Determine the (x, y) coordinate at the center of the cell enclosing the given text.  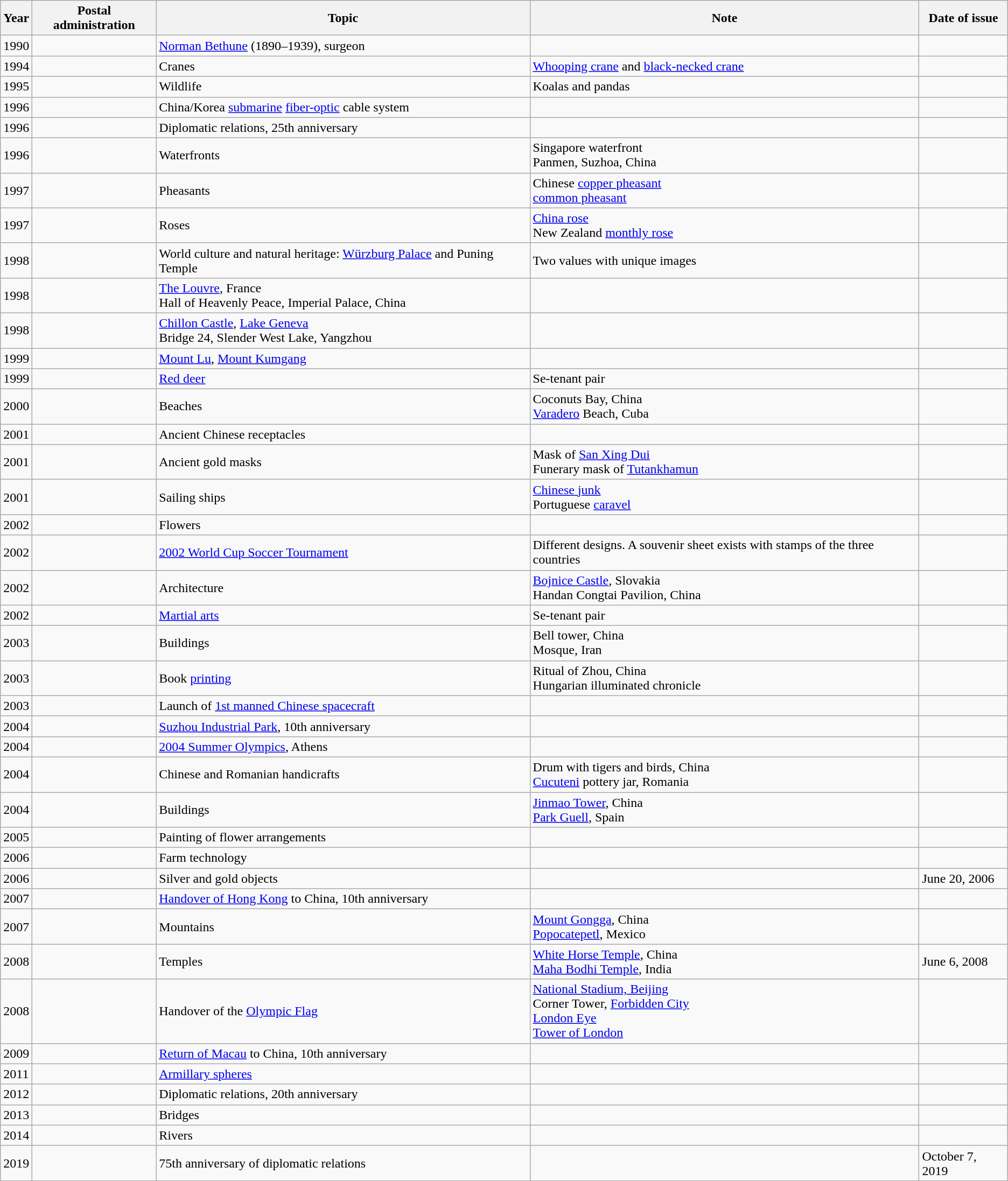
Book printing (343, 678)
National Stadium, Beijing Corner Tower, Forbidden CityLondon EyeTower of London (725, 1011)
Handover of the Olympic Flag (343, 1011)
Topic (343, 18)
Note (725, 18)
1990 (16, 46)
1995 (16, 87)
Mount Lu, Mount Kumgang (343, 358)
Singapore waterfrontPanmen, Suzhoa, China (725, 155)
2009 (16, 1053)
Cranes (343, 66)
Chinese junkPortuguese caravel (725, 497)
Painting of flower arrangements (343, 838)
Flowers (343, 525)
Mask of San Xing DuiFunerary mask of Tutankhamun (725, 462)
Waterfronts (343, 155)
Diplomatic relations, 20th anniversary (343, 1094)
2013 (16, 1115)
Launch of 1st manned Chinese spacecraft (343, 706)
Norman Bethune (1890–1939), surgeon (343, 46)
Return of Macau to China, 10th anniversary (343, 1053)
Handover of Hong Kong to China, 10th anniversary (343, 899)
Rivers (343, 1135)
October 7, 2019 (963, 1163)
Coconuts Bay, ChinaVaradero Beach, Cuba (725, 407)
Ancient gold masks (343, 462)
Beaches (343, 407)
2014 (16, 1135)
June 20, 2006 (963, 878)
Wildlife (343, 87)
China roseNew Zealand monthly rose (725, 225)
Whooping crane and black-necked crane (725, 66)
Roses (343, 225)
2019 (16, 1163)
Sailing ships (343, 497)
Pheasants (343, 191)
Different designs. A souvenir sheet exists with stamps of the three countries (725, 552)
2000 (16, 407)
Bojnice Castle, SlovakiaHandan Congtai Pavilion, China (725, 588)
Postal administration (94, 18)
Ritual of Zhou, ChinaHungarian illuminated chronicle (725, 678)
White Horse Temple, China Maha Bodhi Temple, India (725, 961)
2004 Summer Olympics, Athens (343, 747)
Bridges (343, 1115)
Farm technology (343, 858)
Chillon Castle, Lake Geneva Bridge 24, Slender West Lake, Yangzhou (343, 331)
1994 (16, 66)
Jinmao Tower, ChinaPark Guell, Spain (725, 810)
2011 (16, 1074)
Mount Gongga, China Popocatepetl, Mexico (725, 927)
Ancient Chinese receptacles (343, 434)
Suzhou Industrial Park, 10th anniversary (343, 726)
75th anniversary of diplomatic relations (343, 1163)
Date of issue (963, 18)
Two values with unique images (725, 261)
Silver and gold objects (343, 878)
Architecture (343, 588)
China/Korea submarine fiber-optic cable system (343, 107)
Red deer (343, 379)
Koalas and pandas (725, 87)
Martial arts (343, 615)
The Louvre, France Hall of Heavenly Peace, Imperial Palace, China (343, 295)
Armillary spheres (343, 1074)
Mountains (343, 927)
2005 (16, 838)
Diplomatic relations, 25th anniversary (343, 128)
Drum with tigers and birds, China Cucuteni pottery jar, Romania (725, 774)
Chinese copper pheasantcommon pheasant (725, 191)
Bell tower, ChinaMosque, Iran (725, 643)
2002 World Cup Soccer Tournament (343, 552)
June 6, 2008 (963, 961)
Chinese and Romanian handicrafts (343, 774)
2012 (16, 1094)
Temples (343, 961)
World culture and natural heritage: Würzburg Palace and Puning Temple (343, 261)
Year (16, 18)
